Return the [X, Y] coordinate for the center point of the cell that contains the specified text.  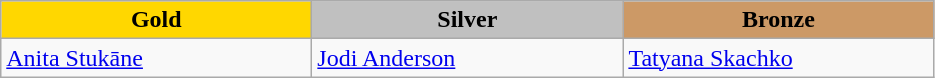
Tatyana Skachko [778, 58]
Bronze [778, 20]
Anita Stukāne [156, 58]
Silver [468, 20]
Gold [156, 20]
Jodi Anderson [468, 58]
